Return [X, Y] of the center of cell containing provided text 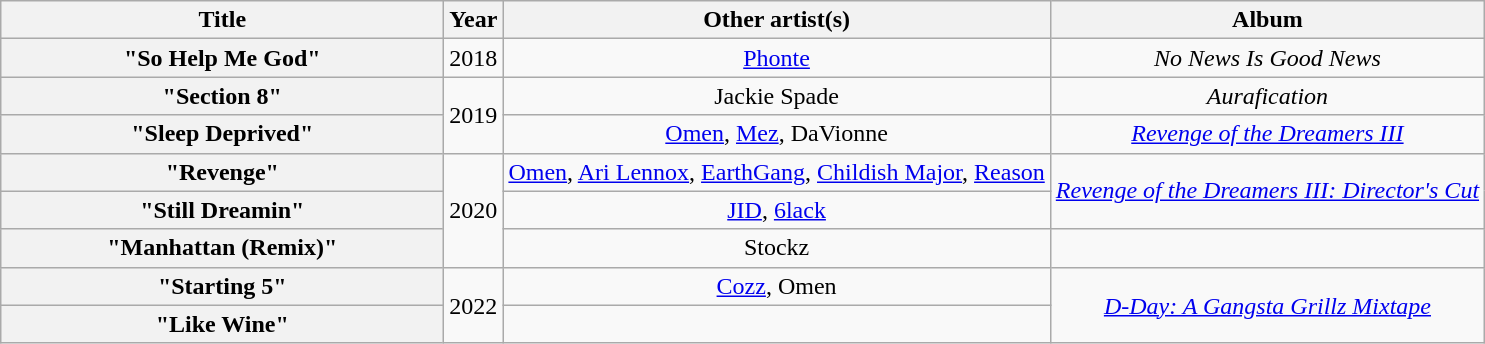
Omen, Ari Lennox, EarthGang, Childish Major, Reason [776, 172]
"Manhattan (Remix)" [222, 248]
"So Help Me God" [222, 58]
Phonte [776, 58]
Revenge of the Dreamers III [1267, 134]
Other artist(s) [776, 20]
Omen, Mez, DaVionne [776, 134]
Aurafication [1267, 96]
"Section 8" [222, 96]
D-Day: A Gangsta Grillz Mixtape [1267, 305]
2020 [474, 210]
2018 [474, 58]
"Like Wine" [222, 324]
"Sleep Deprived" [222, 134]
Cozz, Omen [776, 286]
Album [1267, 20]
Jackie Spade [776, 96]
2019 [474, 115]
"Starting 5" [222, 286]
Stockz [776, 248]
JID, 6lack [776, 210]
No News Is Good News [1267, 58]
2022 [474, 305]
Title [222, 20]
"Still Dreamin" [222, 210]
Revenge of the Dreamers III: Director's Cut [1267, 191]
Year [474, 20]
"Revenge" [222, 172]
